Return (X, Y) of the center of cell containing provided text 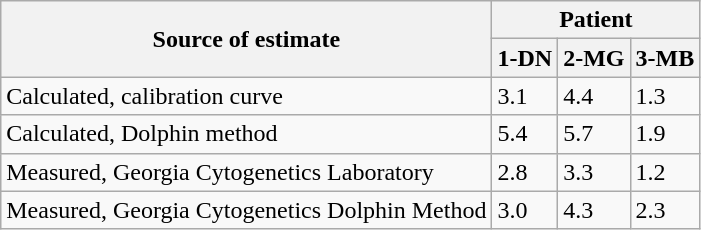
5.7 (594, 134)
Measured, Georgia Cytogenetics Laboratory (246, 172)
2.8 (525, 172)
Calculated, Dolphin method (246, 134)
5.4 (525, 134)
4.4 (594, 96)
3.0 (525, 210)
1-DN (525, 58)
2.3 (665, 210)
1.9 (665, 134)
3.3 (594, 172)
1.3 (665, 96)
3-MB (665, 58)
Measured, Georgia Cytogenetics Dolphin Method (246, 210)
4.3 (594, 210)
Calculated, calibration curve (246, 96)
Patient (596, 20)
1.2 (665, 172)
3.1 (525, 96)
Source of estimate (246, 39)
2-MG (594, 58)
